Detect which cell encompasses the target text, then output its (x, y) center coordinate. 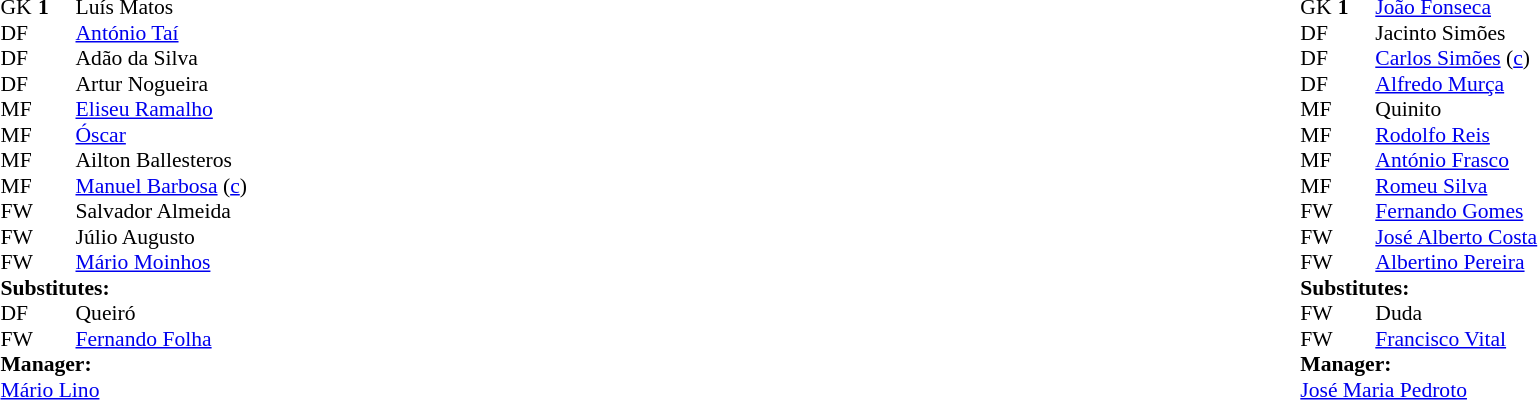
Romeu Silva (1456, 186)
Duda (1456, 313)
Queiró (162, 313)
Quinito (1456, 109)
António Taí (162, 33)
António Frasco (1456, 161)
Ailton Ballesteros (162, 161)
Fernando Gomes (1456, 211)
Júlio Augusto (162, 237)
Carlos Simões (c) (1456, 59)
Jacinto Simões (1456, 33)
Francisco Vital (1456, 339)
Albertino Pereira (1456, 263)
Eliseu Ramalho (162, 109)
José Alberto Costa (1456, 237)
Artur Nogueira (162, 84)
Óscar (162, 135)
Rodolfo Reis (1456, 135)
Adão da Silva (162, 59)
Manuel Barbosa (c) (162, 186)
Fernando Folha (162, 339)
Alfredo Murça (1456, 84)
Salvador Almeida (162, 211)
Mário Moinhos (162, 263)
